Extract the [x, y] coordinate from the center of the cell holding the provided text.  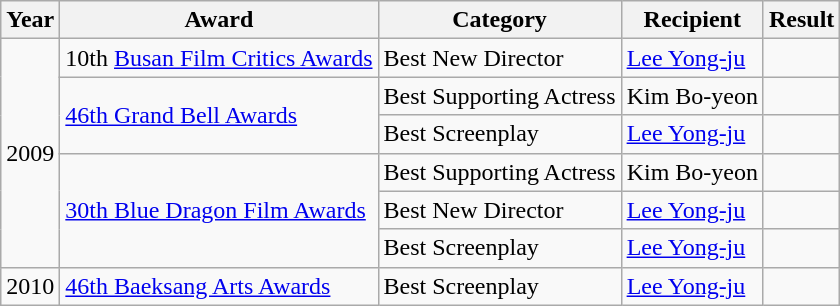
2009 [30, 153]
46th Grand Bell Awards [219, 115]
2010 [30, 286]
Recipient [692, 20]
Category [500, 20]
Award [219, 20]
46th Baeksang Arts Awards [219, 286]
Result [801, 20]
10th Busan Film Critics Awards [219, 58]
30th Blue Dragon Film Awards [219, 210]
Year [30, 20]
